Provide the [X, Y] coordinate of the cell's center where the given text is located.  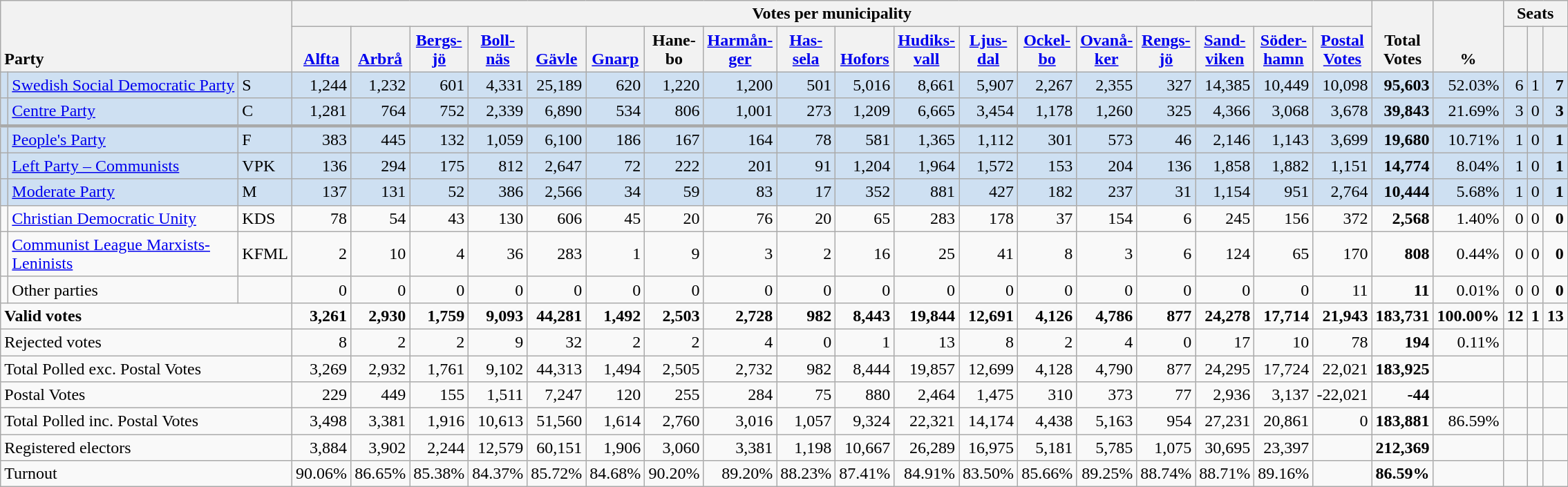
Total Polled inc. Postal Votes [147, 421]
8,443 [865, 316]
4,366 [1225, 112]
6,665 [927, 112]
1,244 [322, 85]
90.06% [322, 474]
90.20% [674, 474]
26,289 [927, 448]
3,902 [380, 448]
427 [988, 192]
88.23% [806, 474]
5,016 [865, 85]
4,790 [1107, 368]
20,861 [1284, 421]
14,774 [1403, 166]
21.69% [1468, 112]
Hudiks- vall [927, 50]
89.20% [740, 474]
Gnarp [615, 50]
245 [1225, 218]
4,331 [498, 85]
2,267 [1048, 85]
F [265, 140]
1,151 [1342, 166]
22,321 [927, 421]
Total Polled exc. Postal Votes [147, 368]
1,220 [674, 85]
45 [615, 218]
Hane- bo [674, 50]
3,699 [1342, 140]
1,858 [1225, 166]
16,975 [988, 448]
9,093 [498, 316]
5.68% [1468, 192]
Centre Party [123, 112]
3,498 [322, 421]
1,154 [1225, 192]
Party [147, 36]
17,724 [1284, 368]
Gävle [557, 50]
91 [806, 166]
Harmån- ger [740, 50]
M [265, 192]
4,438 [1048, 421]
3,016 [740, 421]
32 [557, 342]
954 [1166, 421]
Söder- hamn [1284, 50]
Total Votes [1403, 36]
294 [380, 166]
27,231 [1225, 421]
1,059 [498, 140]
501 [806, 85]
12,691 [988, 316]
Christian Democratic Unity [123, 218]
Arbrå [380, 50]
43 [440, 218]
14,385 [1225, 85]
Rengs- jö [1166, 50]
Other parties [123, 289]
156 [1284, 218]
1,916 [440, 421]
194 [1403, 342]
Communist League Marxists-Leninists [123, 254]
19,844 [927, 316]
255 [674, 395]
1,614 [615, 421]
Swedish Social Democratic Party [123, 85]
0.11% [1468, 342]
273 [806, 112]
84.68% [615, 474]
39,843 [1403, 112]
4,128 [1048, 368]
52.03% [1468, 85]
1,761 [440, 368]
77 [1166, 395]
19,857 [927, 368]
75 [806, 395]
37 [1048, 218]
1,882 [1284, 166]
Votes per municipality [832, 14]
41 [988, 254]
21,943 [1342, 316]
14,174 [988, 421]
0.44% [1468, 254]
Moderate Party [123, 192]
83 [740, 192]
89.16% [1284, 474]
137 [322, 192]
36 [498, 254]
3,068 [1284, 112]
806 [674, 112]
1.40% [1468, 218]
KDS [265, 218]
7,247 [557, 395]
183,731 [1403, 316]
325 [1166, 112]
5,785 [1107, 448]
Hofors [865, 50]
154 [1107, 218]
175 [440, 166]
10.71% [1468, 140]
23,397 [1284, 448]
S [265, 85]
87.41% [865, 474]
3,060 [674, 448]
131 [380, 192]
1,492 [615, 316]
204 [1107, 166]
573 [1107, 140]
VPK [265, 166]
8,444 [865, 368]
8.04% [1468, 166]
7 [1555, 85]
1,001 [740, 112]
2,503 [674, 316]
Rejected votes [147, 342]
83.50% [988, 474]
3,884 [322, 448]
1,057 [806, 421]
445 [380, 140]
1,178 [1048, 112]
Left Party – Communists [123, 166]
2,732 [740, 368]
620 [615, 85]
16 [865, 254]
601 [440, 85]
170 [1342, 254]
54 [380, 218]
284 [740, 395]
352 [865, 192]
44,313 [557, 368]
3,137 [1284, 395]
373 [1107, 395]
25 [927, 254]
3,261 [322, 316]
1,260 [1107, 112]
34 [615, 192]
1,759 [440, 316]
812 [498, 166]
1,112 [988, 140]
85.66% [1048, 474]
84.91% [927, 474]
951 [1284, 192]
808 [1403, 254]
183,881 [1403, 421]
46 [1166, 140]
19,680 [1403, 140]
3,678 [1342, 112]
1,281 [322, 112]
2,244 [440, 448]
5,907 [988, 85]
1,200 [740, 85]
% [1468, 36]
2,146 [1225, 140]
1,075 [1166, 448]
24,295 [1225, 368]
10,613 [498, 421]
310 [1048, 395]
10,667 [865, 448]
1,572 [988, 166]
88.71% [1225, 474]
534 [615, 112]
9,102 [498, 368]
60,151 [557, 448]
Registered electors [147, 448]
72 [615, 166]
2,505 [674, 368]
201 [740, 166]
30,695 [1225, 448]
132 [440, 140]
2,355 [1107, 85]
182 [1048, 192]
1,475 [988, 395]
752 [440, 112]
327 [1166, 85]
1,232 [380, 85]
Boll- näs [498, 50]
386 [498, 192]
-44 [1403, 395]
2,760 [674, 421]
Ockel- bo [1048, 50]
22,021 [1342, 368]
12,579 [498, 448]
372 [1342, 218]
1,511 [498, 395]
1,365 [927, 140]
237 [1107, 192]
Alfta [322, 50]
0.01% [1468, 289]
84.37% [498, 474]
85.38% [440, 474]
229 [322, 395]
95,603 [1403, 85]
People's Party [123, 140]
186 [615, 140]
2,568 [1403, 218]
44,281 [557, 316]
1,494 [615, 368]
10,444 [1403, 192]
C [265, 112]
167 [674, 140]
2,936 [1225, 395]
6,100 [557, 140]
1,204 [865, 166]
2,464 [927, 395]
6,890 [557, 112]
Has- sela [806, 50]
183,925 [1403, 368]
5,163 [1107, 421]
1,209 [865, 112]
606 [557, 218]
383 [322, 140]
17,714 [1284, 316]
100.00% [1468, 316]
2,566 [557, 192]
88.74% [1166, 474]
164 [740, 140]
1,198 [806, 448]
581 [865, 140]
212,369 [1403, 448]
31 [1166, 192]
Turnout [147, 474]
4,126 [1048, 316]
76 [740, 218]
1,143 [1284, 140]
301 [1048, 140]
-22,021 [1342, 395]
130 [498, 218]
124 [1225, 254]
Sand- viken [1225, 50]
178 [988, 218]
155 [440, 395]
85.72% [557, 474]
Bergs- jö [440, 50]
12 [1515, 316]
2,764 [1342, 192]
222 [674, 166]
5,181 [1048, 448]
120 [615, 395]
10,449 [1284, 85]
59 [674, 192]
153 [1048, 166]
86.65% [380, 474]
52 [440, 192]
2,647 [557, 166]
9,324 [865, 421]
2,930 [380, 316]
1,964 [927, 166]
2,339 [498, 112]
10,098 [1342, 85]
2,932 [380, 368]
12,699 [988, 368]
Ljus- dal [988, 50]
3,269 [322, 368]
881 [927, 192]
24,278 [1225, 316]
Ovanå- ker [1107, 50]
8,661 [927, 85]
2,728 [740, 316]
51,560 [557, 421]
KFML [265, 254]
Valid votes [147, 316]
3,454 [988, 112]
89.25% [1107, 474]
1,906 [615, 448]
880 [865, 395]
4,786 [1107, 316]
25,189 [557, 85]
449 [380, 395]
764 [380, 112]
Seats [1536, 14]
